Return (X, Y) of the center of cell containing provided text 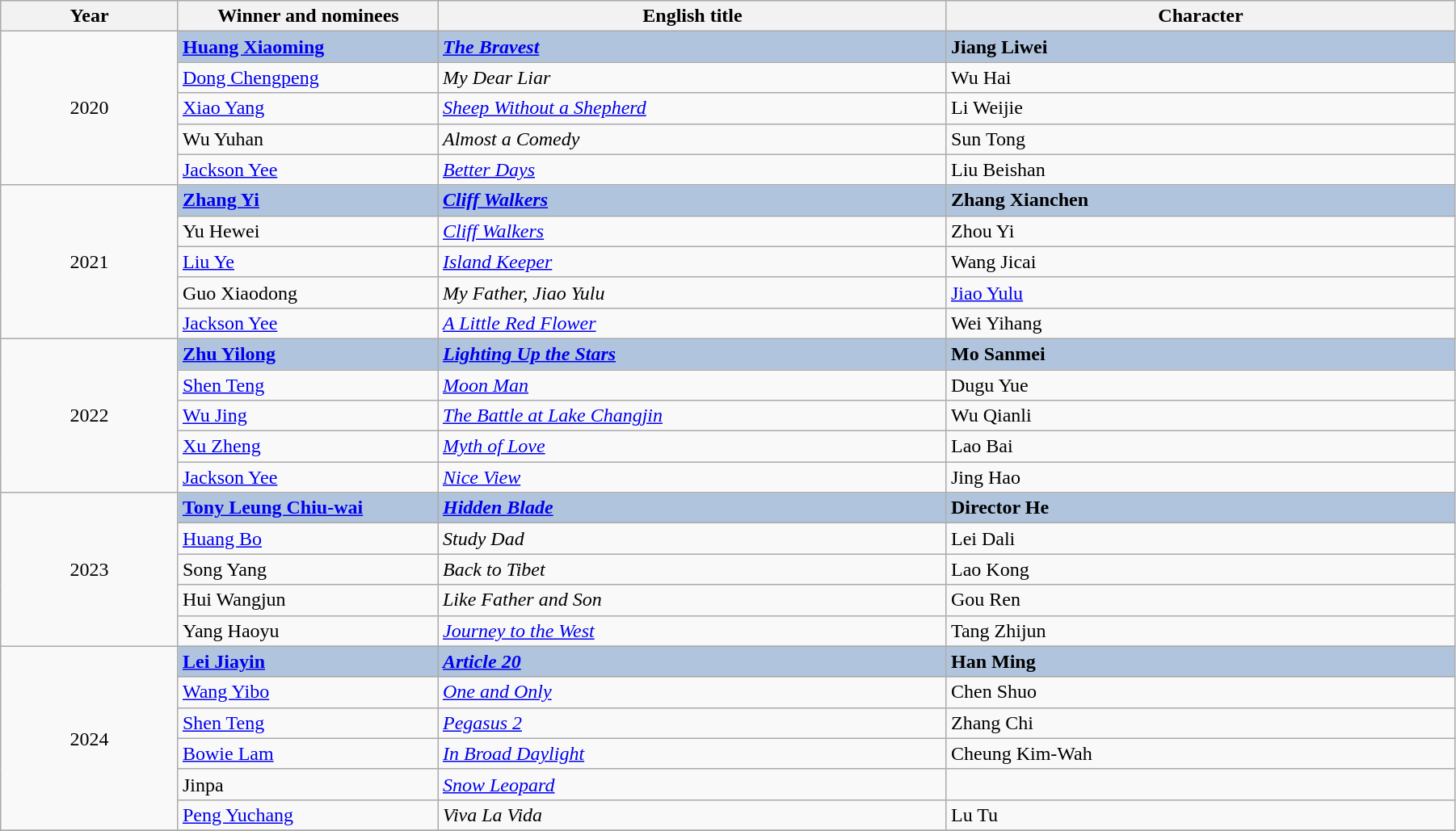
A Little Red Flower (692, 323)
Huang Xiaoming (308, 47)
Wu Qianli (1201, 416)
Gou Ren (1201, 600)
Zhang Chi (1201, 723)
2022 (90, 415)
Xu Zheng (308, 447)
Better Days (692, 170)
Peng Yuchang (308, 815)
English title (692, 16)
Viva La Vida (692, 815)
Almost a Comedy (692, 139)
Jiao Yulu (1201, 292)
My Dear Liar (692, 78)
Yang Haoyu (308, 631)
Huang Bo (308, 539)
Wang Yibo (308, 692)
Article 20 (692, 661)
2023 (90, 569)
Jinpa (308, 784)
Wei Yihang (1201, 323)
Wu Jing (308, 416)
Character (1201, 16)
Director He (1201, 508)
Lighting Up the Stars (692, 354)
Sun Tong (1201, 139)
Zhu Yilong (308, 354)
Mo Sanmei (1201, 354)
2024 (90, 738)
Li Weijie (1201, 108)
Song Yang (308, 569)
Wang Jicai (1201, 262)
Zhou Yi (1201, 231)
The Battle at Lake Changjin (692, 416)
Wu Hai (1201, 78)
Snow Leopard (692, 784)
Sheep Without a Shepherd (692, 108)
Guo Xiaodong (308, 292)
Back to Tibet (692, 569)
Moon Man (692, 385)
Lao Bai (1201, 447)
Wu Yuhan (308, 139)
Pegasus 2 (692, 723)
Xiao Yang (308, 108)
Liu Beishan (1201, 170)
Tang Zhijun (1201, 631)
Zhang Yi (308, 200)
Chen Shuo (1201, 692)
Nice View (692, 477)
Like Father and Son (692, 600)
Journey to the West (692, 631)
In Broad Daylight (692, 753)
Han Ming (1201, 661)
Zhang Xianchen (1201, 200)
Lei Jiayin (308, 661)
Tony Leung Chiu-wai (308, 508)
Lei Dali (1201, 539)
Jing Hao (1201, 477)
Lu Tu (1201, 815)
Cheung Kim-Wah (1201, 753)
2021 (90, 262)
Island Keeper (692, 262)
Lao Kong (1201, 569)
Bowie Lam (308, 753)
Winner and nominees (308, 16)
One and Only (692, 692)
Hui Wangjun (308, 600)
Study Dad (692, 539)
Liu Ye (308, 262)
Dong Chengpeng (308, 78)
Year (90, 16)
2020 (90, 108)
Yu Hewei (308, 231)
Dugu Yue (1201, 385)
My Father, Jiao Yulu (692, 292)
Myth of Love (692, 447)
Jiang Liwei (1201, 47)
The Bravest (692, 47)
Hidden Blade (692, 508)
